Detect which cell encompasses the target text, then output its [x, y] center coordinate. 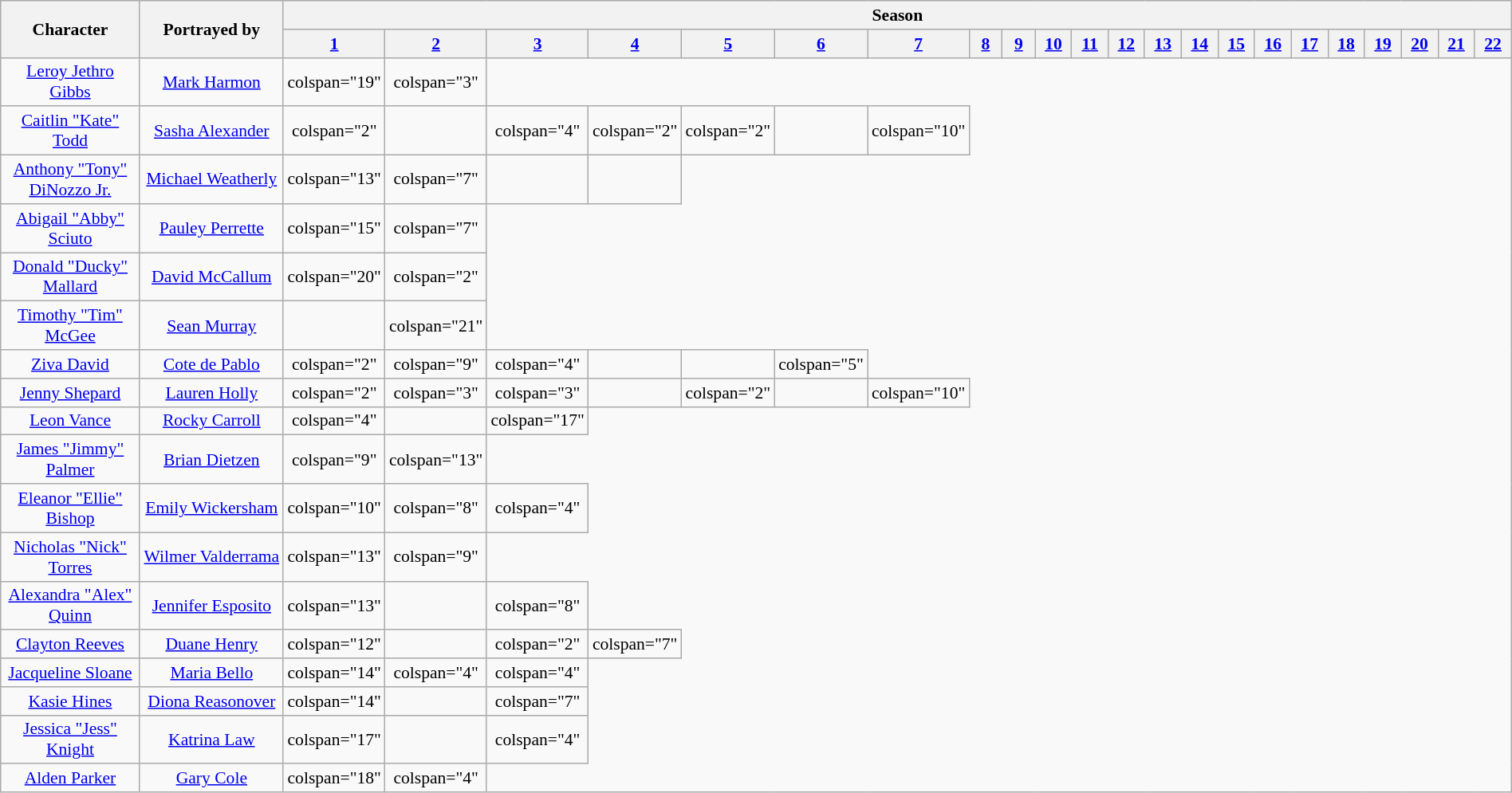
Mark Harmon [211, 81]
10 [1053, 44]
Timothy "Tim" McGee [70, 325]
Gary Cole [211, 779]
Katrina Law [211, 740]
9 [1019, 44]
Diona Reasonover [211, 701]
Sasha Alexander [211, 131]
colspan="20" [333, 277]
Character [70, 29]
16 [1273, 44]
14 [1199, 44]
Jacqueline Sloane [70, 673]
Duane Henry [211, 645]
colspan="15" [333, 228]
Kasie Hines [70, 701]
James "Jimmy" Palmer [70, 459]
colspan="12" [333, 645]
11 [1089, 44]
19 [1383, 44]
Nicholas "Nick" Torres [70, 556]
5 [729, 44]
Donald "Ducky" Mallard [70, 277]
Cote de Pablo [211, 364]
Brian Dietzen [211, 459]
Maria Bello [211, 673]
15 [1236, 44]
4 [635, 44]
Sean Murray [211, 325]
21 [1456, 44]
Leroy Jethro Gibbs [70, 81]
8 [986, 44]
Eleanor "Ellie" Bishop [70, 508]
Lauren Holly [211, 393]
colspan="5" [821, 364]
Alden Parker [70, 779]
20 [1419, 44]
17 [1309, 44]
6 [821, 44]
colspan="18" [333, 779]
Season [897, 15]
Wilmer Valderrama [211, 556]
Emily Wickersham [211, 508]
Ziva David [70, 364]
Michael Weatherly [211, 180]
Leon Vance [70, 421]
18 [1346, 44]
12 [1126, 44]
David McCallum [211, 277]
Jennifer Esposito [211, 606]
Caitlin "Kate" Todd [70, 131]
3 [537, 44]
Abigail "Abby" Sciuto [70, 228]
Clayton Reeves [70, 645]
2 [435, 44]
Pauley Perrette [211, 228]
colspan="19" [333, 81]
Alexandra "Alex" Quinn [70, 606]
Portrayed by [211, 29]
Jenny Shepard [70, 393]
Rocky Carroll [211, 421]
22 [1493, 44]
Jessica "Jess" Knight [70, 740]
Anthony "Tony" DiNozzo Jr. [70, 180]
colspan="21" [435, 325]
1 [333, 44]
13 [1163, 44]
7 [919, 44]
